Determine the [x, y] coordinate at the center of the cell enclosing the given text.  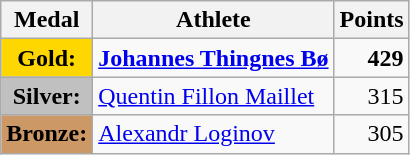
315 [372, 96]
Medal [47, 20]
Silver: [47, 96]
Points [372, 20]
Alexandr Loginov [214, 134]
Gold: [47, 58]
Athlete [214, 20]
Bronze: [47, 134]
Johannes Thingnes Bø [214, 58]
Quentin Fillon Maillet [214, 96]
429 [372, 58]
305 [372, 134]
